Extract the (x, y) coordinate from the center of the cell holding the provided text.  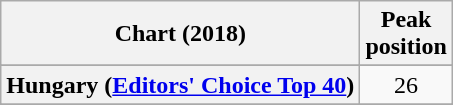
26 (406, 85)
Chart (2018) (180, 34)
Hungary (Editors' Choice Top 40) (180, 85)
Peakposition (406, 34)
